Pinpoint the cell where the given text exists, returning its [X, Y] midpoint coordinate. 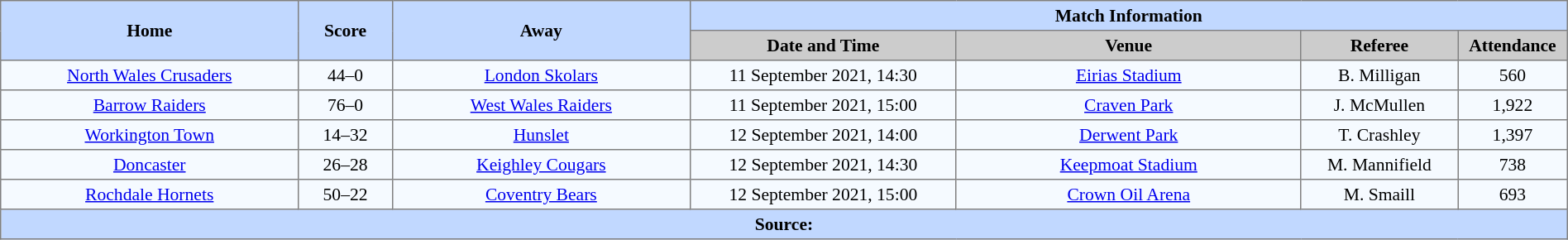
14–32 [346, 135]
50–22 [346, 194]
693 [1513, 194]
Score [346, 31]
Home [150, 31]
76–0 [346, 105]
Source: [784, 224]
B. Milligan [1379, 75]
Match Information [1128, 16]
North Wales Crusaders [150, 75]
Derwent Park [1128, 135]
Referee [1379, 46]
12 September 2021, 15:00 [823, 194]
Doncaster [150, 165]
12 September 2021, 14:00 [823, 135]
26–28 [346, 165]
1,922 [1513, 105]
Keighley Cougars [541, 165]
M. Smaill [1379, 194]
Eirias Stadium [1128, 75]
West Wales Raiders [541, 105]
Attendance [1513, 46]
Workington Town [150, 135]
J. McMullen [1379, 105]
Keepmoat Stadium [1128, 165]
Hunslet [541, 135]
Barrow Raiders [150, 105]
560 [1513, 75]
Craven Park [1128, 105]
12 September 2021, 14:30 [823, 165]
11 September 2021, 14:30 [823, 75]
London Skolars [541, 75]
Date and Time [823, 46]
Venue [1128, 46]
Crown Oil Arena [1128, 194]
Rochdale Hornets [150, 194]
44–0 [346, 75]
Coventry Bears [541, 194]
738 [1513, 165]
1,397 [1513, 135]
Away [541, 31]
T. Crashley [1379, 135]
M. Mannifield [1379, 165]
11 September 2021, 15:00 [823, 105]
